Determine the (x, y) coordinate at the center of the cell enclosing the given text.  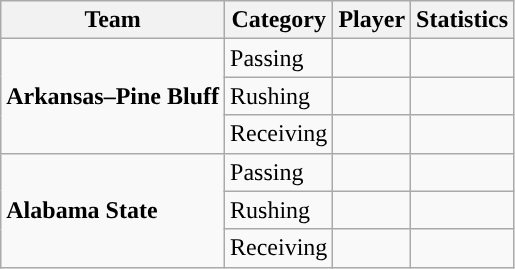
Statistics (462, 20)
Alabama State (113, 210)
Arkansas–Pine Bluff (113, 96)
Team (113, 20)
Player (372, 20)
Category (279, 20)
